Capture the cell that displays the provided text and extract its [x, y] central coordinate. 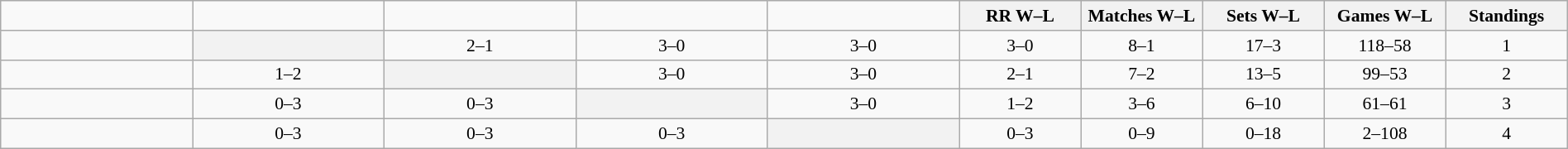
6–10 [1264, 104]
17–3 [1264, 46]
1 [1507, 46]
Matches W–L [1141, 16]
2 [1507, 74]
118–58 [1384, 46]
0–18 [1264, 134]
3–6 [1141, 104]
0–9 [1141, 134]
4 [1507, 134]
RR W–L [1021, 16]
99–53 [1384, 74]
2–108 [1384, 134]
Sets W–L [1264, 16]
8–1 [1141, 46]
Standings [1507, 16]
Games W–L [1384, 16]
13–5 [1264, 74]
61–61 [1384, 104]
7–2 [1141, 74]
3 [1507, 104]
